For the text-containing cell, return its midpoint in [x, y] coordinate format. 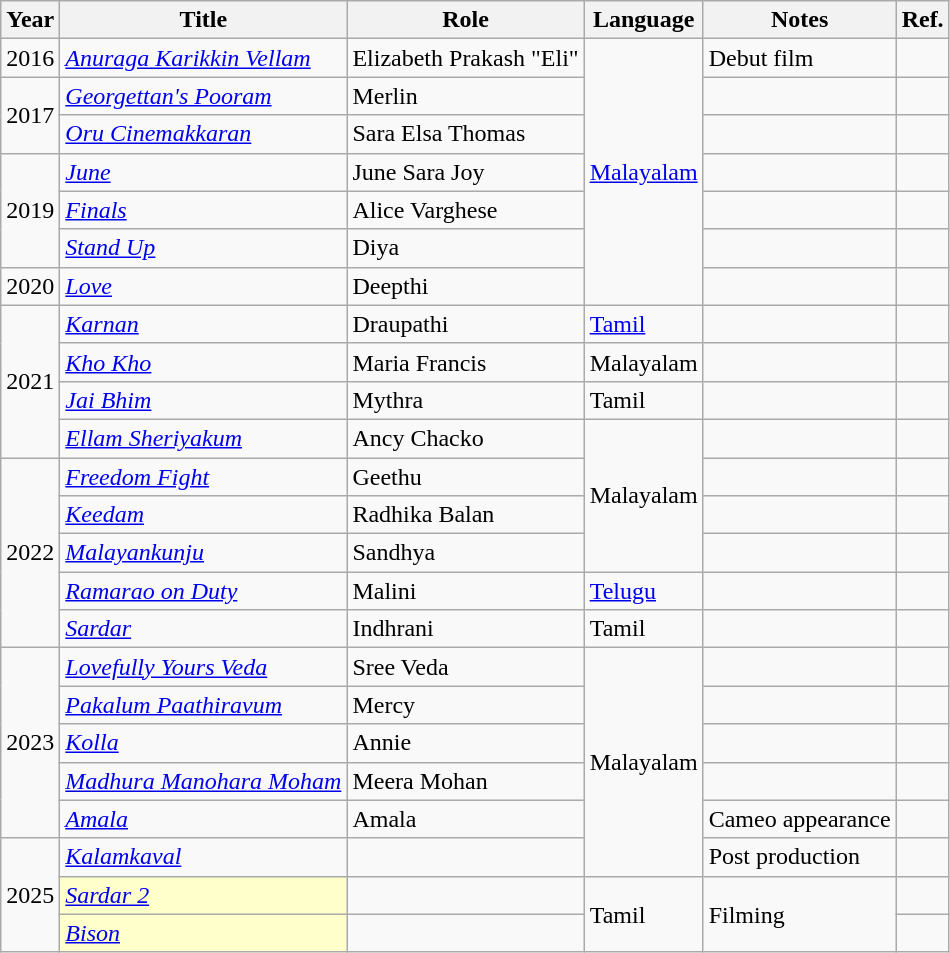
Kalamkaval [204, 857]
Elizabeth Prakash "Eli" [466, 58]
Sardar 2 [204, 895]
Freedom Fight [204, 477]
Love [204, 286]
Diya [466, 248]
Pakalum Paathiravum [204, 705]
Annie [466, 743]
Meera Mohan [466, 781]
2019 [30, 210]
Finals [204, 210]
2017 [30, 115]
Lovefully Yours Veda [204, 667]
June Sara Joy [466, 172]
Indhrani [466, 629]
Notes [800, 20]
Sree Veda [466, 667]
Bison [204, 933]
Ref. [922, 20]
Role [466, 20]
Year [30, 20]
Jai Bhim [204, 400]
Sara Elsa Thomas [466, 134]
Mythra [466, 400]
Malayankunju [204, 553]
2021 [30, 381]
Deepthi [466, 286]
Keedam [204, 515]
Karnan [204, 324]
Debut film [800, 58]
Georgettan's Pooram [204, 96]
Cameo appearance [800, 819]
2016 [30, 58]
Maria Francis [466, 362]
Mercy [466, 705]
Title [204, 20]
June [204, 172]
Sardar [204, 629]
Ramarao on Duty [204, 591]
2025 [30, 895]
Language [644, 20]
Alice Varghese [466, 210]
Sandhya [466, 553]
2023 [30, 743]
Geethu [466, 477]
Telugu [644, 591]
Ancy Chacko [466, 438]
Post production [800, 857]
Merlin [466, 96]
Radhika Balan [466, 515]
Oru Cinemakkaran [204, 134]
2022 [30, 553]
Anuraga Karikkin Vellam [204, 58]
Draupathi [466, 324]
2020 [30, 286]
Ellam Sheriyakum [204, 438]
Madhura Manohara Moham [204, 781]
Kho Kho [204, 362]
Malini [466, 591]
Kolla [204, 743]
Stand Up [204, 248]
Filming [800, 914]
